Find where the given text appears and provide that cell's center as (X, Y) coordinate. 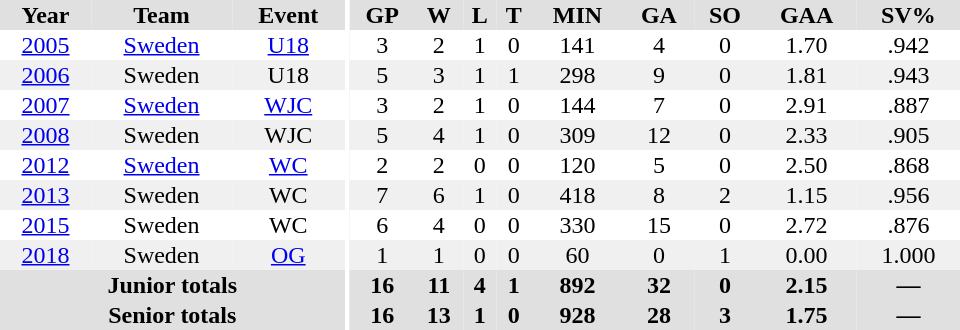
Team (162, 15)
1.000 (908, 255)
.942 (908, 45)
W (439, 15)
OG (288, 255)
9 (659, 75)
418 (578, 195)
.905 (908, 135)
Senior totals (172, 315)
11 (439, 285)
.868 (908, 165)
GAA (806, 15)
12 (659, 135)
Year (46, 15)
GA (659, 15)
2015 (46, 225)
2008 (46, 135)
T (514, 15)
28 (659, 315)
GP (382, 15)
298 (578, 75)
2.15 (806, 285)
Junior totals (172, 285)
60 (578, 255)
2.91 (806, 105)
330 (578, 225)
141 (578, 45)
309 (578, 135)
0.00 (806, 255)
1.81 (806, 75)
13 (439, 315)
2.33 (806, 135)
32 (659, 285)
.956 (908, 195)
SV% (908, 15)
.943 (908, 75)
1.15 (806, 195)
8 (659, 195)
2018 (46, 255)
892 (578, 285)
L (480, 15)
MIN (578, 15)
.876 (908, 225)
.887 (908, 105)
2007 (46, 105)
1.70 (806, 45)
2013 (46, 195)
Event (288, 15)
15 (659, 225)
1.75 (806, 315)
2.72 (806, 225)
928 (578, 315)
2006 (46, 75)
120 (578, 165)
2005 (46, 45)
2012 (46, 165)
144 (578, 105)
SO (726, 15)
2.50 (806, 165)
